Locate the cell with the specified text and output its [x, y] center coordinate. 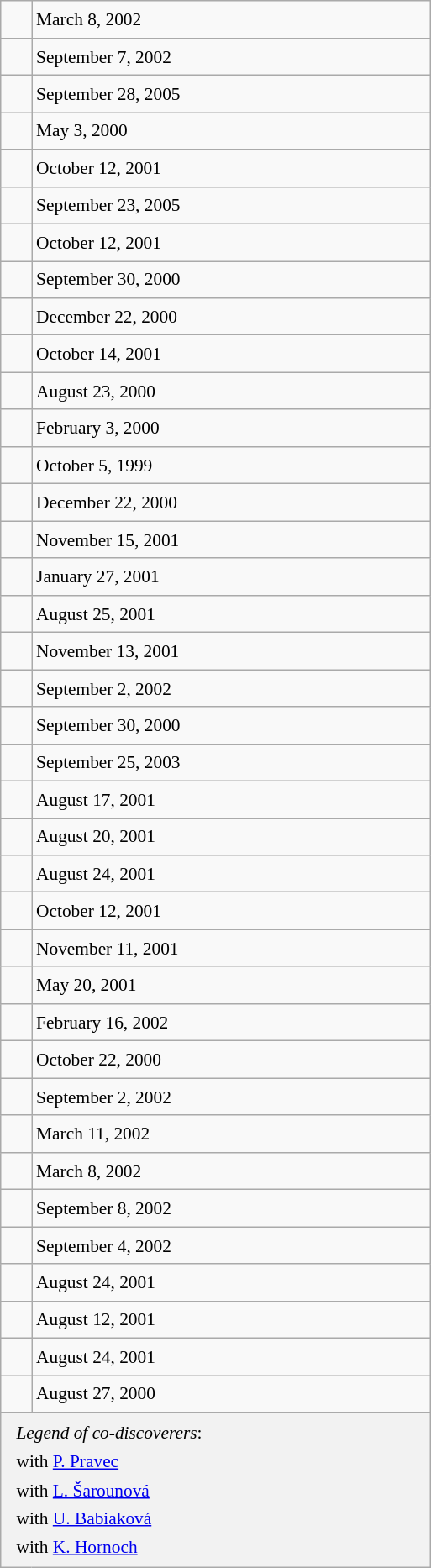
October 14, 2001 [231, 354]
August 23, 2000 [231, 391]
September 28, 2005 [231, 94]
August 12, 2001 [231, 1319]
May 20, 2001 [231, 985]
September 25, 2003 [231, 762]
August 25, 2001 [231, 613]
August 17, 2001 [231, 799]
September 4, 2002 [231, 1245]
May 3, 2000 [231, 131]
November 11, 2001 [231, 948]
October 5, 1999 [231, 466]
August 27, 2000 [231, 1394]
September 8, 2002 [231, 1208]
February 3, 2000 [231, 428]
September 23, 2005 [231, 205]
Legend of co-discoverers: with P. Pravec with L. Šarounová with U. Babiaková with K. Hornoch [215, 1490]
January 27, 2001 [231, 576]
October 22, 2000 [231, 1060]
November 13, 2001 [231, 651]
August 20, 2001 [231, 837]
September 7, 2002 [231, 56]
November 15, 2001 [231, 539]
March 11, 2002 [231, 1134]
February 16, 2002 [231, 1023]
